Pinpoint the cell where the given text exists, returning its (x, y) midpoint coordinate. 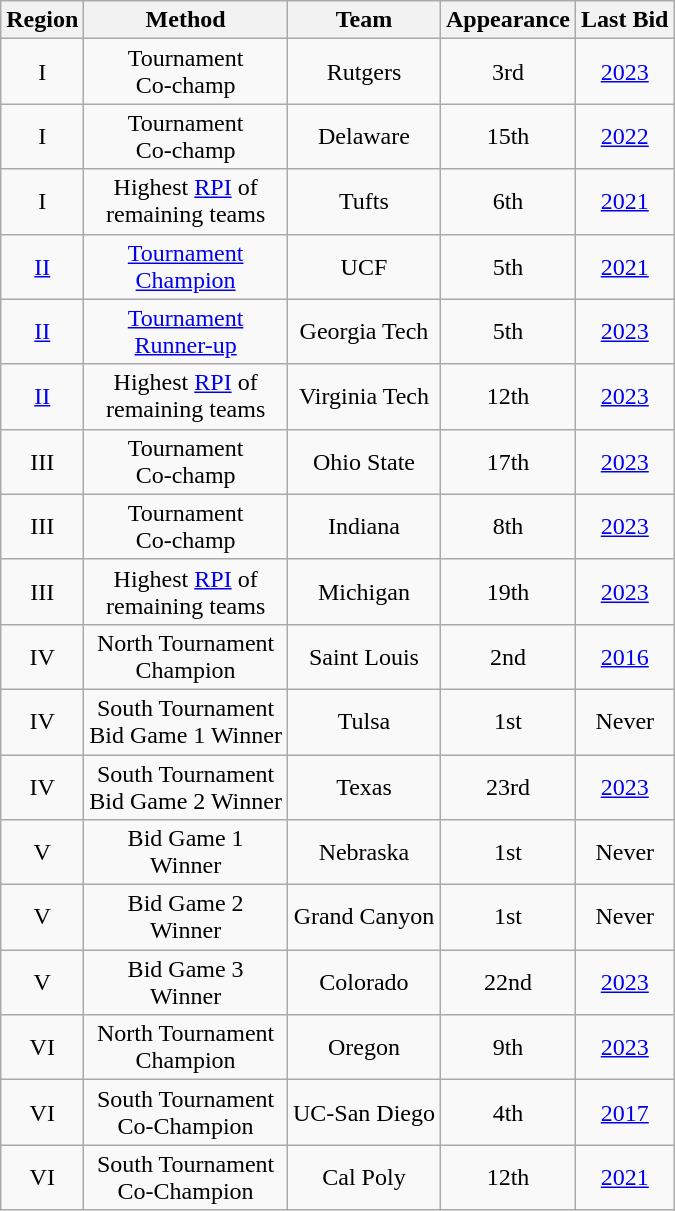
Delaware (364, 136)
3rd (508, 72)
Bid Game 3Winner (186, 982)
Oregon (364, 1048)
Colorado (364, 982)
9th (508, 1048)
TournamentChampion (186, 266)
Rutgers (364, 72)
Grand Canyon (364, 918)
Tufts (364, 202)
Bid Game 2Winner (186, 918)
Indiana (364, 526)
South TournamentBid Game 1 Winner (186, 722)
Nebraska (364, 852)
2016 (625, 656)
Saint Louis (364, 656)
15th (508, 136)
8th (508, 526)
UC-San Diego (364, 1112)
Cal Poly (364, 1178)
Team (364, 20)
TournamentRunner-up (186, 332)
Method (186, 20)
19th (508, 592)
Appearance (508, 20)
22nd (508, 982)
Last Bid (625, 20)
23rd (508, 786)
Region (42, 20)
2nd (508, 656)
Ohio State (364, 462)
2017 (625, 1112)
Tulsa (364, 722)
6th (508, 202)
Georgia Tech (364, 332)
Virginia Tech (364, 396)
4th (508, 1112)
Bid Game 1Winner (186, 852)
Texas (364, 786)
2022 (625, 136)
17th (508, 462)
Michigan (364, 592)
South TournamentBid Game 2 Winner (186, 786)
UCF (364, 266)
